Return [X, Y] of the center of cell containing provided text 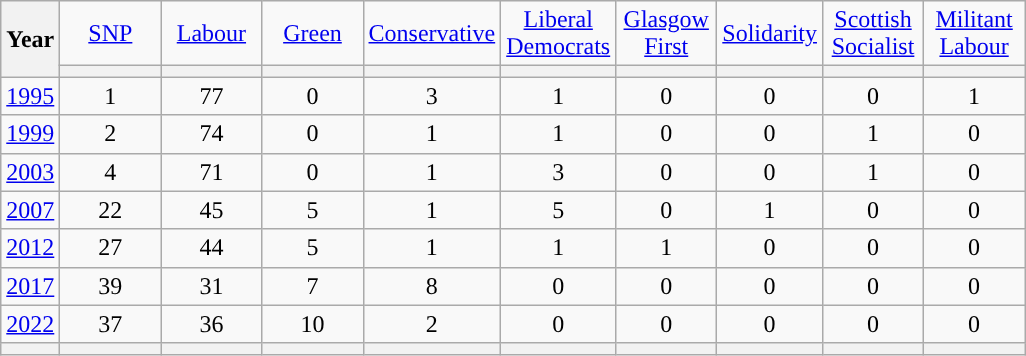
37 [110, 324]
44 [212, 248]
8 [432, 286]
Conservative [432, 34]
Year [30, 39]
1995 [30, 96]
2022 [30, 324]
SNP [110, 34]
Liberal Democrats [558, 34]
Green [312, 34]
4 [110, 172]
36 [212, 324]
Scottish Socialist [872, 34]
Labour [212, 34]
Glasgow First [666, 34]
74 [212, 134]
39 [110, 286]
10 [312, 324]
2012 [30, 248]
7 [312, 286]
2007 [30, 210]
27 [110, 248]
2003 [30, 172]
31 [212, 286]
22 [110, 210]
Militant Labour [974, 34]
Solidarity [770, 34]
71 [212, 172]
2017 [30, 286]
77 [212, 96]
1999 [30, 134]
45 [212, 210]
